Pinpoint the cell where the given text exists, returning its (x, y) midpoint coordinate. 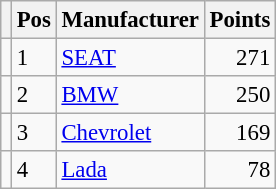
169 (240, 133)
BMW (130, 95)
SEAT (130, 58)
2 (34, 95)
Manufacturer (130, 20)
Points (240, 20)
3 (34, 133)
250 (240, 95)
78 (240, 170)
Chevrolet (130, 133)
1 (34, 58)
Pos (34, 20)
4 (34, 170)
Lada (130, 170)
271 (240, 58)
